Extract the [x, y] coordinate from the center of the cell holding the provided text.  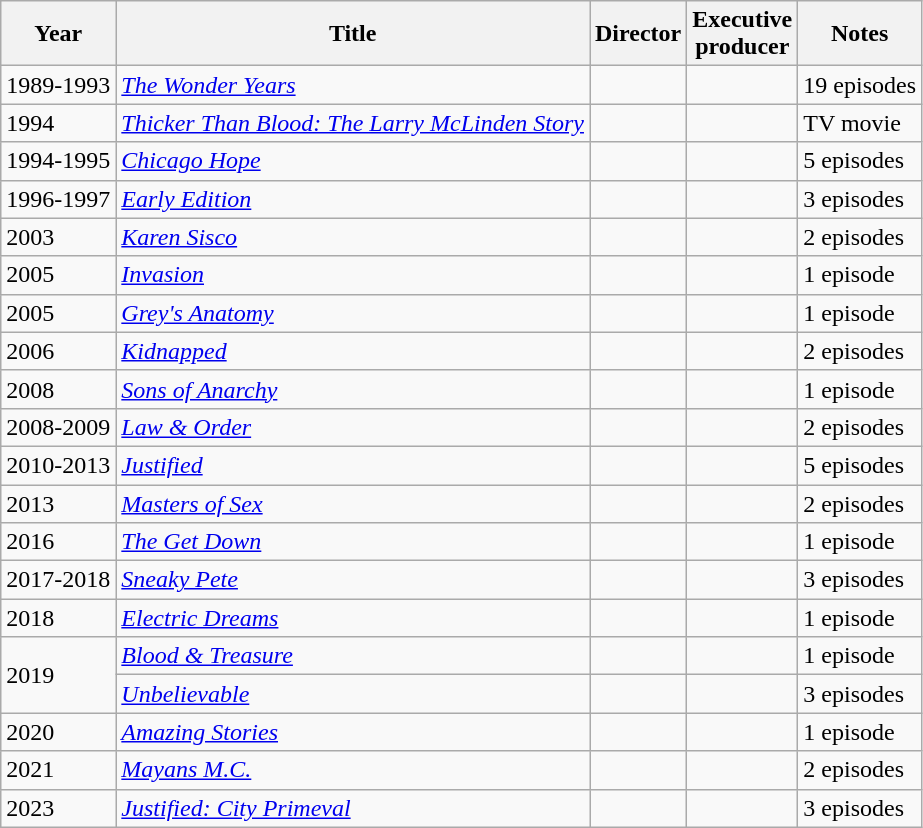
Justified [353, 465]
Karen Sisco [353, 237]
Sons of Anarchy [353, 389]
Invasion [353, 275]
Chicago Hope [353, 161]
Justified: City Primeval [353, 808]
Blood & Treasure [353, 656]
Early Edition [353, 199]
2016 [58, 542]
The Get Down [353, 542]
Director [638, 34]
2013 [58, 503]
2017-2018 [58, 580]
2008-2009 [58, 427]
Sneaky Pete [353, 580]
1989-1993 [58, 85]
Law & Order [353, 427]
2019 [58, 675]
TV movie [860, 123]
Electric Dreams [353, 618]
2008 [58, 389]
2023 [58, 808]
Executiveproducer [742, 34]
Unbelievable [353, 694]
1994 [58, 123]
1994-1995 [58, 161]
Grey's Anatomy [353, 313]
2020 [58, 732]
Amazing Stories [353, 732]
1996-1997 [58, 199]
Title [353, 34]
Masters of Sex [353, 503]
Kidnapped [353, 351]
2003 [58, 237]
2021 [58, 770]
Thicker Than Blood: The Larry McLinden Story [353, 123]
Notes [860, 34]
Year [58, 34]
The Wonder Years [353, 85]
Mayans M.C. [353, 770]
2006 [58, 351]
2018 [58, 618]
2010-2013 [58, 465]
19 episodes [860, 85]
